Find where the given text appears and provide that cell's center as [X, Y] coordinate. 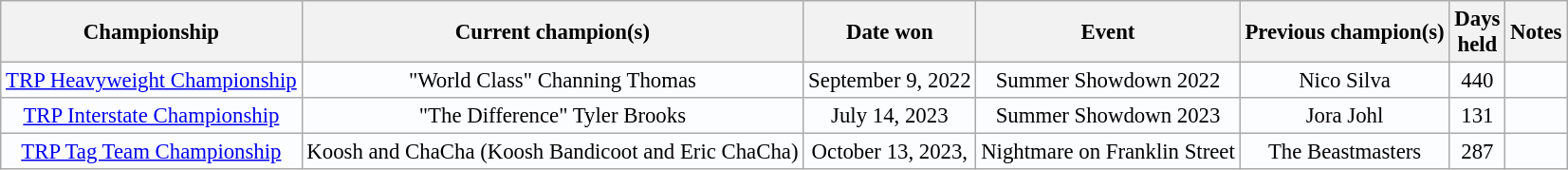
July 14, 2023 [890, 116]
TRP Heavyweight Championship [152, 81]
Championship [152, 32]
Current champion(s) [552, 32]
Summer Showdown 2022 [1108, 81]
Nightmare on Franklin Street [1108, 152]
Nico Silva [1345, 81]
September 9, 2022 [890, 81]
Previous champion(s) [1345, 32]
Koosh and ChaCha (Koosh Bandicoot and Eric ChaCha) [552, 152]
TRP Tag Team Championship [152, 152]
The Beastmasters [1345, 152]
TRP Interstate Championship [152, 116]
440 [1478, 81]
Summer Showdown 2023 [1108, 116]
Jora Johl [1345, 116]
Event [1108, 32]
Notes [1537, 32]
287 [1478, 152]
131 [1478, 116]
October 13, 2023, [890, 152]
"World Class" Channing Thomas [552, 81]
Date won [890, 32]
Daysheld [1478, 32]
"The Difference" Tyler Brooks [552, 116]
